Detect which cell encompasses the target text, then output its (x, y) center coordinate. 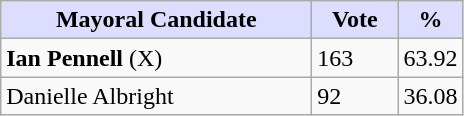
163 (355, 58)
92 (355, 96)
36.08 (430, 96)
Danielle Albright (156, 96)
63.92 (430, 58)
Vote (355, 20)
Ian Pennell (X) (156, 58)
% (430, 20)
Mayoral Candidate (156, 20)
